Provide the [x, y] coordinate of the cell's center where the given text is located.  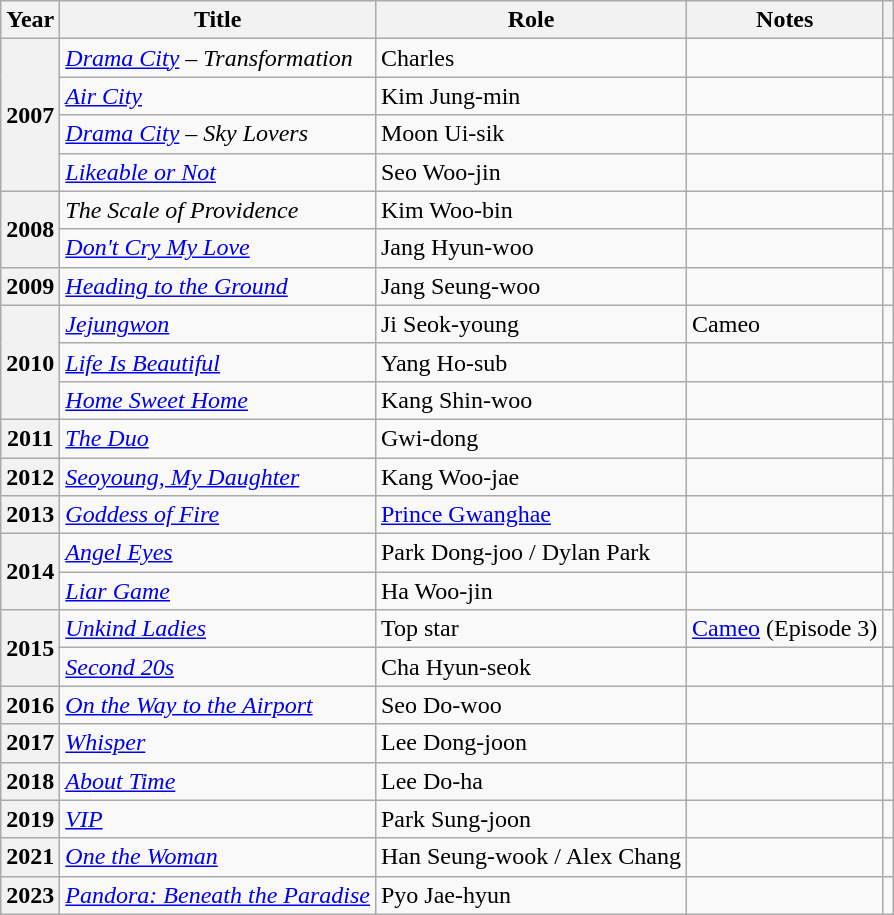
The Scale of Providence [218, 210]
Lee Do-ha [530, 781]
Seo Do-woo [530, 705]
2009 [30, 286]
Lee Dong-joon [530, 743]
Gwi-dong [530, 438]
On the Way to the Airport [218, 705]
The Duo [218, 438]
2013 [30, 515]
Jejungwon [218, 324]
2017 [30, 743]
Drama City – Transformation [218, 58]
2018 [30, 781]
Year [30, 20]
Park Sung-joon [530, 819]
2011 [30, 438]
Drama City – Sky Lovers [218, 134]
Liar Game [218, 591]
Pandora: Beneath the Paradise [218, 895]
Ha Woo-jin [530, 591]
Kang Woo-jae [530, 477]
About Time [218, 781]
Heading to the Ground [218, 286]
VIP [218, 819]
Cameo [785, 324]
Jang Seung-woo [530, 286]
Park Dong-joo / Dylan Park [530, 553]
Cameo (Episode 3) [785, 629]
Life Is Beautiful [218, 362]
2008 [30, 229]
2016 [30, 705]
2021 [30, 857]
Pyo Jae-hyun [530, 895]
Angel Eyes [218, 553]
Kang Shin-woo [530, 400]
Home Sweet Home [218, 400]
Jang Hyun-woo [530, 248]
Second 20s [218, 667]
2023 [30, 895]
Air City [218, 96]
Top star [530, 629]
Goddess of Fire [218, 515]
Seoyoung, My Daughter [218, 477]
Kim Woo-bin [530, 210]
2019 [30, 819]
One the Woman [218, 857]
Ji Seok-young [530, 324]
Han Seung-wook / Alex Chang [530, 857]
2007 [30, 115]
Prince Gwanghae [530, 515]
2012 [30, 477]
Cha Hyun-seok [530, 667]
2014 [30, 572]
Yang Ho-sub [530, 362]
2010 [30, 362]
Unkind Ladies [218, 629]
Moon Ui-sik [530, 134]
Seo Woo-jin [530, 172]
Notes [785, 20]
Don't Cry My Love [218, 248]
Role [530, 20]
Charles [530, 58]
2015 [30, 648]
Whisper [218, 743]
Likeable or Not [218, 172]
Title [218, 20]
Kim Jung-min [530, 96]
